Capture the cell that displays the provided text and extract its [X, Y] central coordinate. 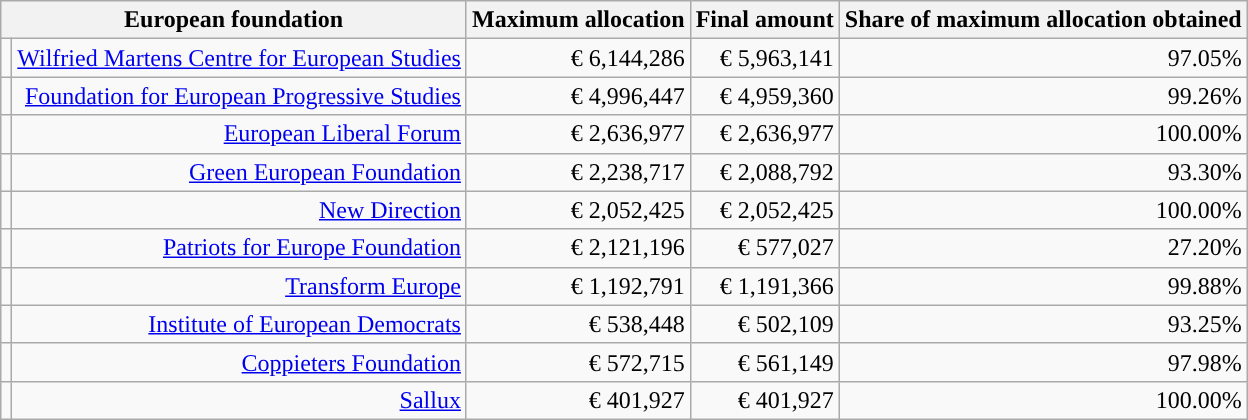
Maximum allocation [578, 20]
€ 1,192,791 [578, 286]
99.88% [1043, 286]
European Liberal Forum [240, 134]
93.25% [1043, 324]
€ 538,448 [578, 324]
€ 4,959,360 [764, 96]
€ 2,088,792 [764, 172]
93.30% [1043, 172]
Institute of European Democrats [240, 324]
€ 561,149 [764, 362]
€ 4,996,447 [578, 96]
Wilfried Martens Centre for European Studies [240, 58]
99.26% [1043, 96]
European foundation [234, 20]
€ 6,144,286 [578, 58]
97.05% [1043, 58]
Foundation for European Progressive Studies [240, 96]
€ 5,963,141 [764, 58]
97.98% [1043, 362]
27.20% [1043, 248]
New Direction [240, 210]
Transform Europe [240, 286]
Green European Foundation [240, 172]
€ 572,715 [578, 362]
€ 2,121,196 [578, 248]
€ 2,238,717 [578, 172]
Final amount [764, 20]
€ 577,027 [764, 248]
€ 502,109 [764, 324]
€ 1,191,366 [764, 286]
Share of maximum allocation obtained [1043, 20]
Patriots for Europe Foundation [240, 248]
Sallux [240, 400]
Coppieters Foundation [240, 362]
